Return [x, y] of the center of cell containing provided text 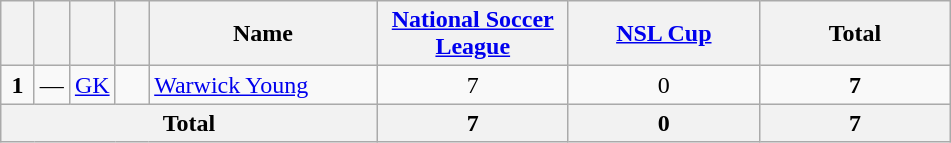
GK [92, 85]
NSL Cup [664, 34]
Warwick Young [264, 85]
Name [264, 34]
National Soccer League [472, 34]
— [52, 85]
1 [18, 85]
